Search for the cell housing the specified text and yield its (X, Y) center coordinate. 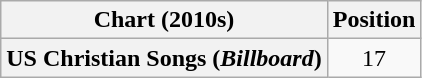
Chart (2010s) (164, 20)
17 (374, 58)
US Christian Songs (Billboard) (164, 58)
Position (374, 20)
